Return (x, y) of the center of cell containing provided text 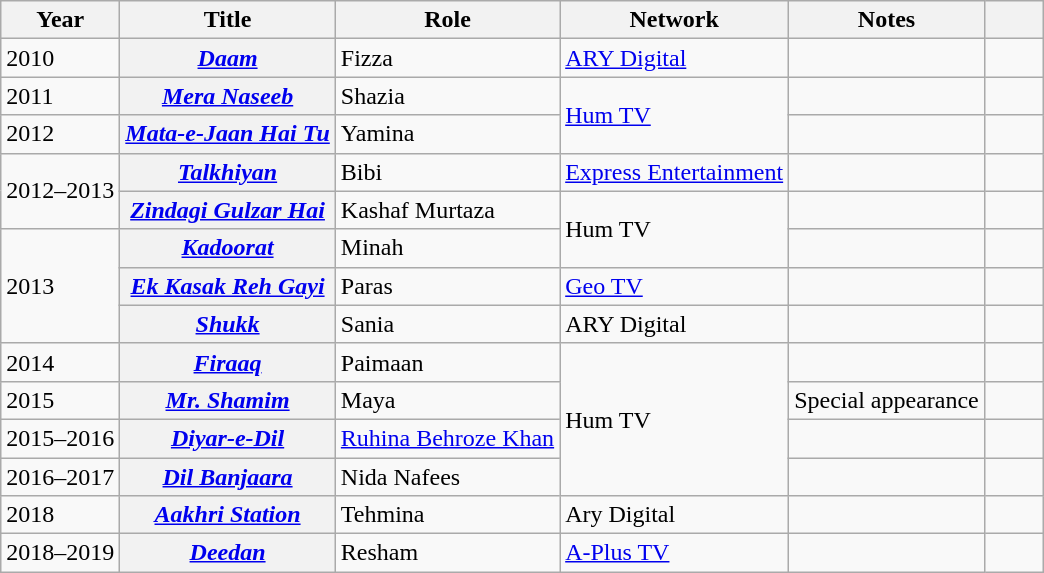
2015–2016 (60, 438)
Notes (887, 20)
Sania (447, 324)
Network (674, 20)
Mata-e-Jaan Hai Tu (228, 134)
Mr. Shamim (228, 400)
Express Entertainment (674, 172)
Paimaan (447, 362)
Ruhina Behroze Khan (447, 438)
Role (447, 20)
Special appearance (887, 400)
Maya (447, 400)
Minah (447, 248)
Shazia (447, 96)
Firaaq (228, 362)
Mera Naseeb (228, 96)
Zindagi Gulzar Hai (228, 210)
Resham (447, 553)
Daam (228, 58)
Ek Kasak Reh Gayi (228, 286)
A-Plus TV (674, 553)
Year (60, 20)
Nida Nafees (447, 477)
Talkhiyan (228, 172)
2018–2019 (60, 553)
2015 (60, 400)
Kadoorat (228, 248)
Fizza (447, 58)
2012 (60, 134)
2012–2013 (60, 191)
2010 (60, 58)
2016–2017 (60, 477)
Kashaf Murtaza (447, 210)
Deedan (228, 553)
Ary Digital (674, 515)
Geo TV (674, 286)
Dil Banjaara (228, 477)
Paras (447, 286)
2014 (60, 362)
Bibi (447, 172)
2018 (60, 515)
Shukk (228, 324)
Aakhri Station (228, 515)
Yamina (447, 134)
2013 (60, 286)
Diyar-e-Dil (228, 438)
Title (228, 20)
2011 (60, 96)
Tehmina (447, 515)
